Locate the cell with the specified text and output its [x, y] center coordinate. 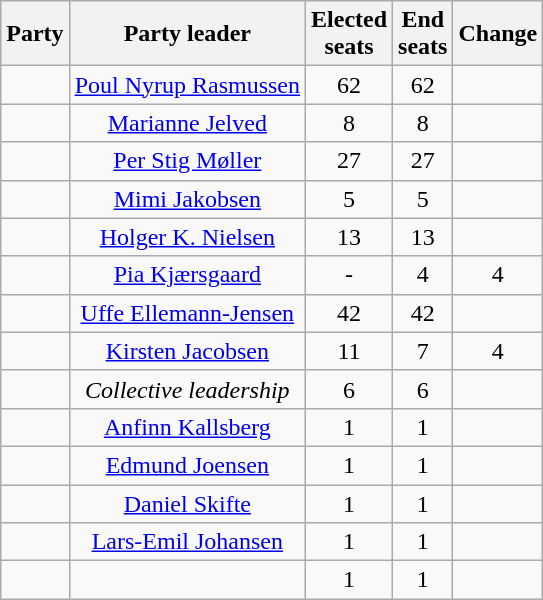
Per Stig Møller [187, 161]
Uffe Ellemann-Jensen [187, 313]
Party [35, 34]
11 [350, 351]
Lars-Emil Johansen [187, 542]
Collective leadership [187, 389]
- [350, 275]
Party leader [187, 34]
Endseats [423, 34]
Daniel Skifte [187, 503]
Kirsten Jacobsen [187, 351]
Pia Kjærsgaard [187, 275]
Mimi Jakobsen [187, 199]
7 [423, 351]
Holger K. Nielsen [187, 237]
Change [498, 34]
Edmund Joensen [187, 465]
Marianne Jelved [187, 123]
Anfinn Kallsberg [187, 427]
Poul Nyrup Rasmussen [187, 85]
Electedseats [350, 34]
